Detect which cell encompasses the target text, then output its [X, Y] center coordinate. 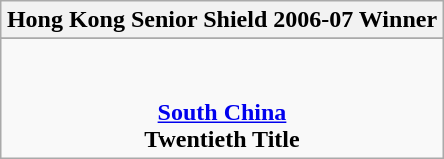
South ChinaTwentieth Title [222, 98]
Hong Kong Senior Shield 2006-07 Winner [222, 20]
